Return the (X, Y) coordinate for the center point of the cell that contains the specified text.  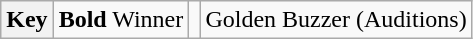
Key (27, 20)
Golden Buzzer (Auditions) (336, 20)
Bold Winner (121, 20)
